Search for the cell housing the specified text and yield its [X, Y] center coordinate. 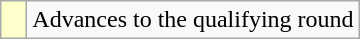
Advances to the qualifying round [193, 20]
